For the text-containing cell, return its midpoint in (X, Y) coordinate format. 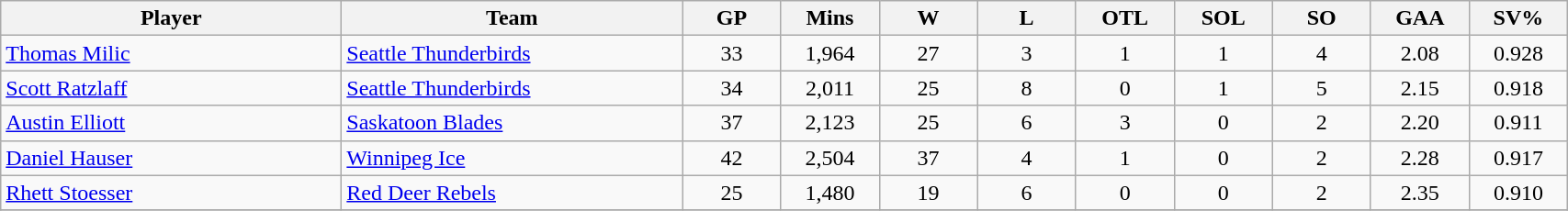
0.918 (1517, 88)
Scott Ratzlaff (171, 88)
SV% (1517, 18)
42 (731, 158)
0.911 (1517, 123)
0.928 (1517, 53)
2.08 (1420, 53)
2,011 (830, 88)
34 (731, 88)
GP (731, 18)
8 (1027, 88)
19 (928, 193)
Rhett Stoesser (171, 193)
5 (1321, 88)
W (928, 18)
GAA (1420, 18)
33 (731, 53)
SOL (1224, 18)
Team (513, 18)
Saskatoon Blades (513, 123)
2.35 (1420, 193)
OTL (1124, 18)
L (1027, 18)
2.15 (1420, 88)
Daniel Hauser (171, 158)
Player (171, 18)
Austin Elliott (171, 123)
0.917 (1517, 158)
1,480 (830, 193)
27 (928, 53)
0.910 (1517, 193)
2,504 (830, 158)
SO (1321, 18)
2.28 (1420, 158)
1,964 (830, 53)
Mins (830, 18)
Winnipeg Ice (513, 158)
2,123 (830, 123)
Thomas Milic (171, 53)
2.20 (1420, 123)
Red Deer Rebels (513, 193)
